Extract the (x, y) coordinate from the center of the cell holding the provided text.  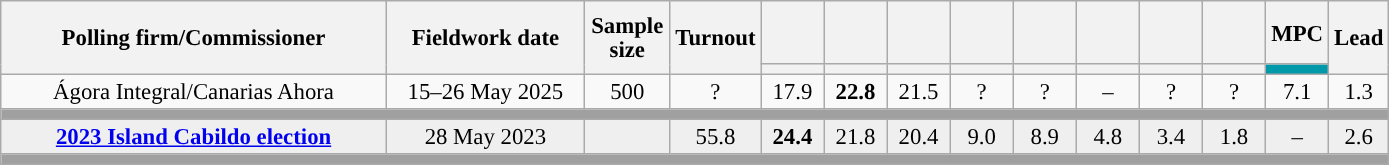
8.9 (1044, 138)
24.4 (792, 138)
7.1 (1298, 92)
3.4 (1170, 138)
MPC (1298, 32)
55.8 (716, 138)
17.9 (792, 92)
2.6 (1359, 138)
Fieldwork date (485, 38)
20.4 (918, 138)
Turnout (716, 38)
15–26 May 2025 (485, 92)
500 (627, 92)
1.3 (1359, 92)
1.8 (1234, 138)
21.5 (918, 92)
28 May 2023 (485, 138)
9.0 (982, 138)
Polling firm/Commissioner (194, 38)
Lead (1359, 38)
4.8 (1108, 138)
Ágora Integral/Canarias Ahora (194, 92)
Sample size (627, 38)
21.8 (856, 138)
22.8 (856, 92)
2023 Island Cabildo election (194, 138)
